Search for the cell housing the specified text and yield its [X, Y] center coordinate. 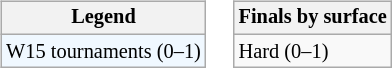
Hard (0–1) [313, 51]
Finals by surface [313, 18]
W15 tournaments (0–1) [103, 51]
Legend [103, 18]
